Determine the [x, y] coordinate at the center of the cell enclosing the given text.  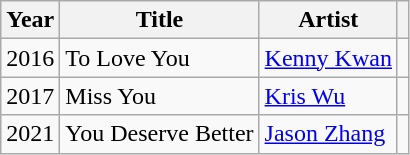
2017 [30, 96]
You Deserve Better [160, 134]
2016 [30, 58]
Jason Zhang [328, 134]
2021 [30, 134]
Artist [328, 20]
Miss You [160, 96]
Title [160, 20]
Kris Wu [328, 96]
To Love You [160, 58]
Kenny Kwan [328, 58]
Year [30, 20]
